Output the (x, y) coordinate of the center of the cell containing the given text.  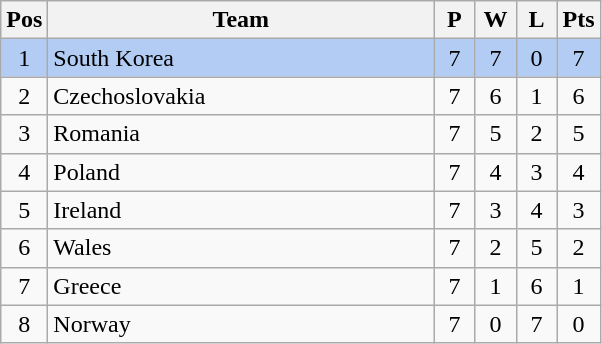
P (454, 20)
L (536, 20)
Romania (241, 134)
Greece (241, 286)
Czechoslovakia (241, 96)
8 (24, 324)
Wales (241, 248)
Pts (578, 20)
Poland (241, 172)
Team (241, 20)
Ireland (241, 210)
Pos (24, 20)
Norway (241, 324)
South Korea (241, 58)
W (496, 20)
